Output the (X, Y) coordinate of the center of the cell containing the given text.  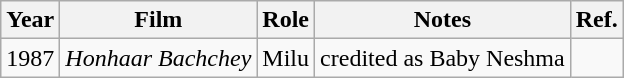
Honhaar Bachchey (158, 58)
Notes (443, 20)
credited as Baby Neshma (443, 58)
Film (158, 20)
Role (286, 20)
Ref. (596, 20)
1987 (30, 58)
Year (30, 20)
Milu (286, 58)
